Scan for the cell matching the given text and deliver its [X, Y] coordinate at center. 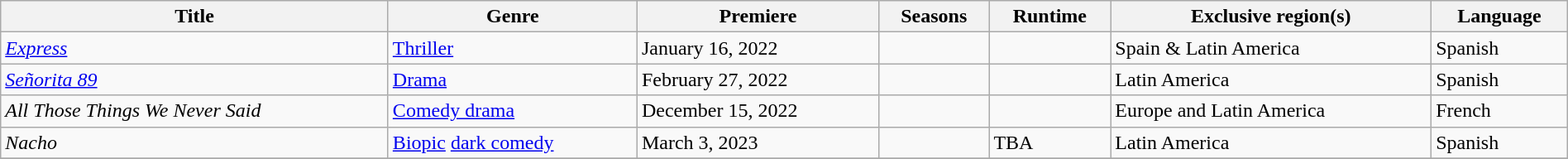
Language [1500, 17]
Thriller [513, 48]
Spain & Latin America [1271, 48]
Exclusive region(s) [1271, 17]
December 15, 2022 [758, 111]
All Those Things We Never Said [195, 111]
Title [195, 17]
Seasons [935, 17]
Europe and Latin America [1271, 111]
TBA [1050, 142]
February 27, 2022 [758, 79]
Runtime [1050, 17]
Nacho [195, 142]
Señorita 89 [195, 79]
January 16, 2022 [758, 48]
Express [195, 48]
Biopic dark comedy [513, 142]
Genre [513, 17]
French [1500, 111]
Drama [513, 79]
Comedy drama [513, 111]
Premiere [758, 17]
March 3, 2023 [758, 142]
